For the text-containing cell, return its midpoint in (x, y) coordinate format. 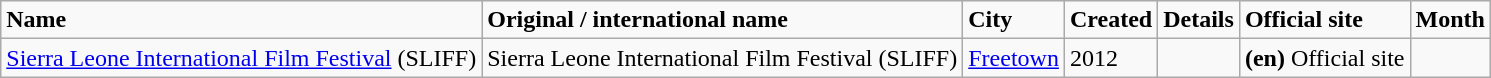
Original / international name (722, 20)
Name (242, 20)
Month (1450, 20)
Official site (1324, 20)
Created (1110, 20)
City (1014, 20)
Details (1199, 20)
2012 (1110, 58)
Freetown (1014, 58)
(en) Official site (1324, 58)
